Return the (x, y) coordinate for the center point of the cell that contains the specified text.  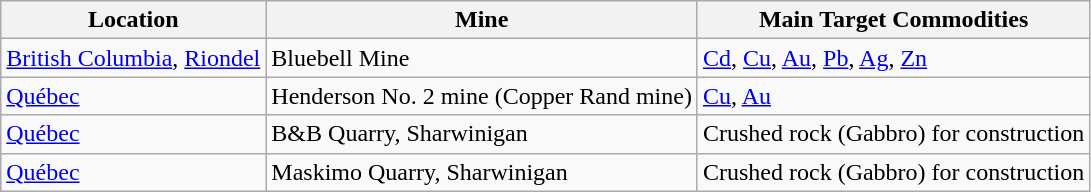
Henderson No. 2 mine (Copper Rand mine) (482, 96)
British Columbia, Riondel (134, 58)
Main Target Commodities (893, 20)
Location (134, 20)
B&B Quarry, Sharwinigan (482, 134)
Bluebell Mine (482, 58)
Cu, Au (893, 96)
Maskimo Quarry, Sharwinigan (482, 172)
Mine (482, 20)
Cd, Cu, Au, Pb, Ag, Zn (893, 58)
